Scan for the cell matching the given text and deliver its (x, y) coordinate at center. 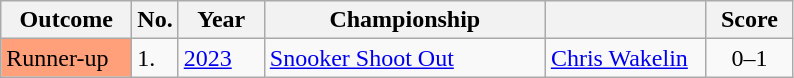
Outcome (66, 20)
0–1 (749, 58)
Snooker Shoot Out (404, 58)
No. (155, 20)
1. (155, 58)
2023 (221, 58)
Chris Wakelin (626, 58)
Year (221, 20)
Runner-up (66, 58)
Championship (404, 20)
Score (749, 20)
